Determine the [X, Y] coordinate at the center of the cell enclosing the given text.  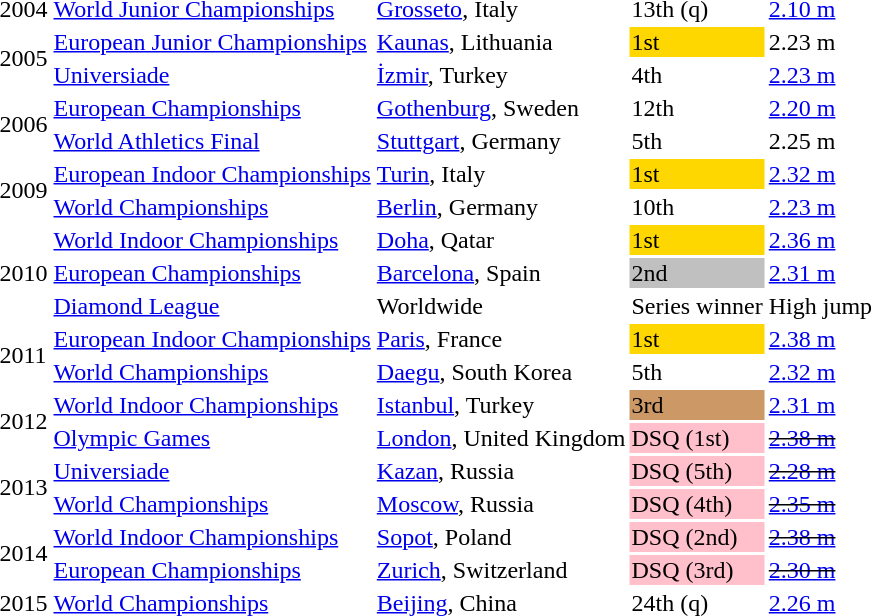
Kazan, Russia [501, 471]
DSQ (2nd) [697, 537]
Paris, France [501, 339]
Zurich, Switzerland [501, 570]
Berlin, Germany [501, 207]
Olympic Games [212, 438]
DSQ (5th) [697, 471]
DSQ (4th) [697, 504]
İzmir, Turkey [501, 75]
DSQ (1st) [697, 438]
Doha, Qatar [501, 240]
European Junior Championships [212, 42]
10th [697, 207]
Sopot, Poland [501, 537]
12th [697, 108]
Barcelona, Spain [501, 273]
4th [697, 75]
Moscow, Russia [501, 504]
London, United Kingdom [501, 438]
3rd [697, 405]
Worldwide [501, 306]
World Athletics Final [212, 141]
Kaunas, Lithuania [501, 42]
Istanbul, Turkey [501, 405]
Turin, Italy [501, 174]
DSQ (3rd) [697, 570]
Daegu, South Korea [501, 372]
2nd [697, 273]
Stuttgart, Germany [501, 141]
Diamond League [212, 306]
Series winner [697, 306]
Gothenburg, Sweden [501, 108]
